Output the (x, y) coordinate of the center of the cell containing the given text.  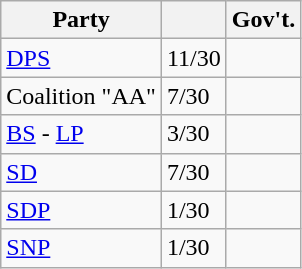
BS - LP (82, 134)
SD (82, 172)
Party (82, 20)
Coalition "AA" (82, 96)
DPS (82, 58)
3/30 (194, 134)
SNP (82, 248)
SDP (82, 210)
Gov't. (263, 20)
11/30 (194, 58)
